Extract the (x, y) coordinate from the center of the cell holding the provided text.  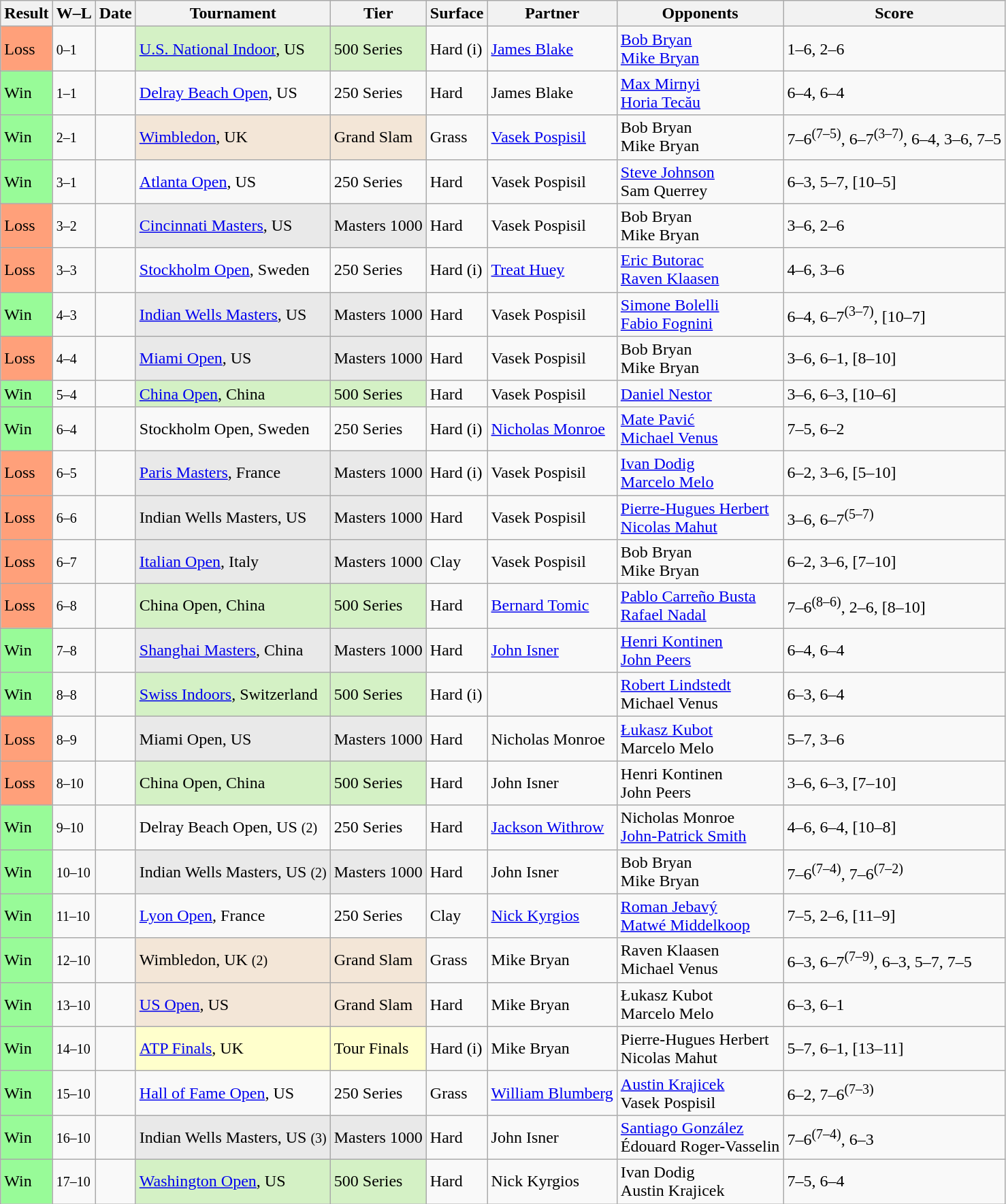
10–10 (74, 871)
Nicholas Monroe John-Patrick Smith (700, 828)
3–1 (74, 181)
Max Mirnyi Horia Tecău (700, 93)
Washington Open, US (233, 1182)
15–10 (74, 1093)
Ivan Dodig Marcelo Melo (700, 472)
Simone Bolelli Fabio Fognini (700, 314)
Score (894, 14)
Steve Johnson Sam Querrey (700, 181)
ATP Finals, UK (233, 1048)
6–7 (74, 562)
Tier (378, 14)
7–6(7–4), 6–3 (894, 1137)
Indian Wells Masters, US (2) (233, 871)
7–8 (74, 651)
3–6, 6–1, [8–10] (894, 358)
6–3, 5–7, [10–5] (894, 181)
Eric Butorac Raven Klaasen (700, 270)
Shanghai Masters, China (233, 651)
Tournament (233, 14)
7–6(7–5), 6–7(3–7), 6–4, 3–6, 7–5 (894, 137)
7–6(7–4), 7–6(7–2) (894, 871)
1–1 (74, 93)
6–3, 6–7(7–9), 6–3, 5–7, 7–5 (894, 960)
William Blumberg (552, 1093)
1–6, 2–6 (894, 49)
8–9 (74, 739)
Partner (552, 14)
5–7, 6–1, [13–11] (894, 1048)
Delray Beach Open, US (233, 93)
Hall of Fame Open, US (233, 1093)
Treat Huey (552, 270)
4–3 (74, 314)
2–1 (74, 137)
Tour Finals (378, 1048)
Cincinnati Masters, US (233, 226)
6–4 (74, 429)
4–6, 3–6 (894, 270)
Lyon Open, France (233, 916)
Wimbledon, UK (233, 137)
Indian Wells Masters, US (3) (233, 1137)
6–5 (74, 472)
Wimbledon, UK (2) (233, 960)
Atlanta Open, US (233, 181)
8–10 (74, 783)
US Open, US (233, 1005)
Jackson Withrow (552, 828)
6–3, 6–1 (894, 1005)
6–4, 6–7(3–7), [10–7] (894, 314)
0–1 (74, 49)
Bernard Tomic (552, 606)
13–10 (74, 1005)
Paris Masters, France (233, 472)
Surface (457, 14)
6–2, 7–6(7–3) (894, 1093)
6–3, 6–4 (894, 694)
7–6(8–6), 2–6, [8–10] (894, 606)
Austin Krajicek Vasek Pospisil (700, 1093)
Italian Open, Italy (233, 562)
Date (116, 14)
6–2, 3–6, [7–10] (894, 562)
Daniel Nestor (700, 393)
11–10 (74, 916)
5–4 (74, 393)
4–4 (74, 358)
W–L (74, 14)
14–10 (74, 1048)
Santiago González Édouard Roger-Vasselin (700, 1137)
17–10 (74, 1182)
Raven Klaasen Michael Venus (700, 960)
3–6, 2–6 (894, 226)
Opponents (700, 14)
5–7, 3–6 (894, 739)
6–2, 3–6, [5–10] (894, 472)
Delray Beach Open, US (2) (233, 828)
Pablo Carreño Busta Rafael Nadal (700, 606)
U.S. National Indoor, US (233, 49)
3–6, 6–3, [7–10] (894, 783)
Mate Pavić Michael Venus (700, 429)
Ivan Dodig Austin Krajicek (700, 1182)
Swiss Indoors, Switzerland (233, 694)
3–2 (74, 226)
Result (27, 14)
6–8 (74, 606)
Roman Jebavý Matwé Middelkoop (700, 916)
7–5, 2–6, [11–9] (894, 916)
4–6, 6–4, [10–8] (894, 828)
12–10 (74, 960)
6–6 (74, 517)
3–6, 6–7(5–7) (894, 517)
7–5, 6–2 (894, 429)
16–10 (74, 1137)
3–3 (74, 270)
8–8 (74, 694)
3–6, 6–3, [10–6] (894, 393)
Robert Lindstedt Michael Venus (700, 694)
7–5, 6–4 (894, 1182)
9–10 (74, 828)
